Locate the cell with the specified text and output its (X, Y) center coordinate. 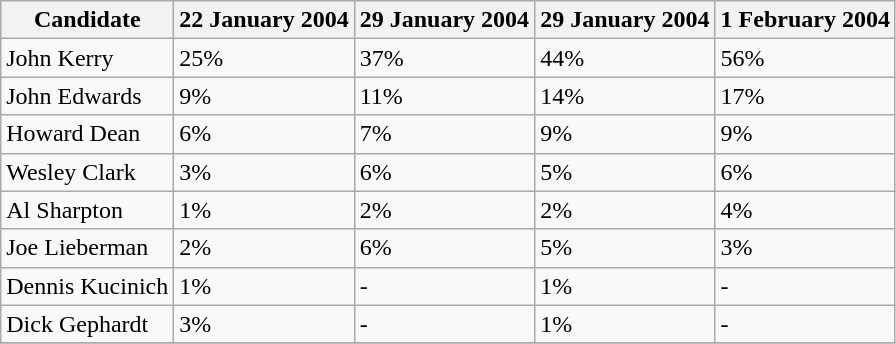
John Edwards (88, 96)
John Kerry (88, 58)
37% (444, 58)
7% (444, 134)
25% (264, 58)
22 January 2004 (264, 20)
14% (625, 96)
44% (625, 58)
4% (805, 210)
56% (805, 58)
Joe Lieberman (88, 248)
Al Sharpton (88, 210)
Candidate (88, 20)
17% (805, 96)
Dennis Kucinich (88, 286)
1 February 2004 (805, 20)
Wesley Clark (88, 172)
Howard Dean (88, 134)
11% (444, 96)
Dick Gephardt (88, 324)
